Provide the (x, y) coordinate of the cell's center where the given text is located.  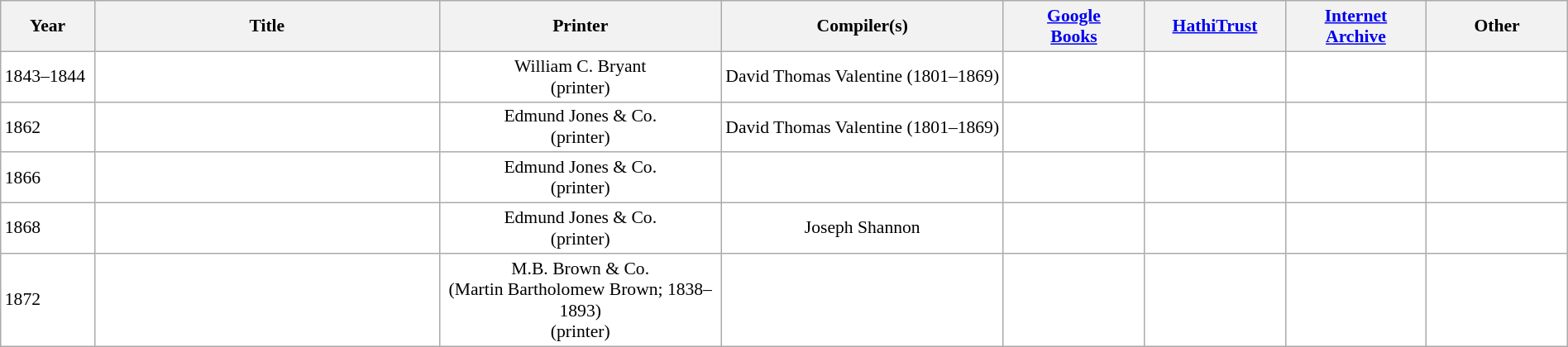
Compiler(s) (862, 26)
Title (266, 26)
William C. Bryant(printer) (581, 76)
Joseph Shannon (862, 228)
1866 (48, 178)
InternetArchive (1355, 26)
GoogleBooks (1073, 26)
1872 (48, 300)
Printer (581, 26)
M.B. Brown & Co.(Martin Bartholomew Brown; 1838–1893)(printer) (581, 300)
1862 (48, 127)
Year (48, 26)
Other (1497, 26)
HathiTrust (1215, 26)
1868 (48, 228)
1843–1844 (48, 76)
